Pinpoint the cell where the given text exists, returning its (x, y) midpoint coordinate. 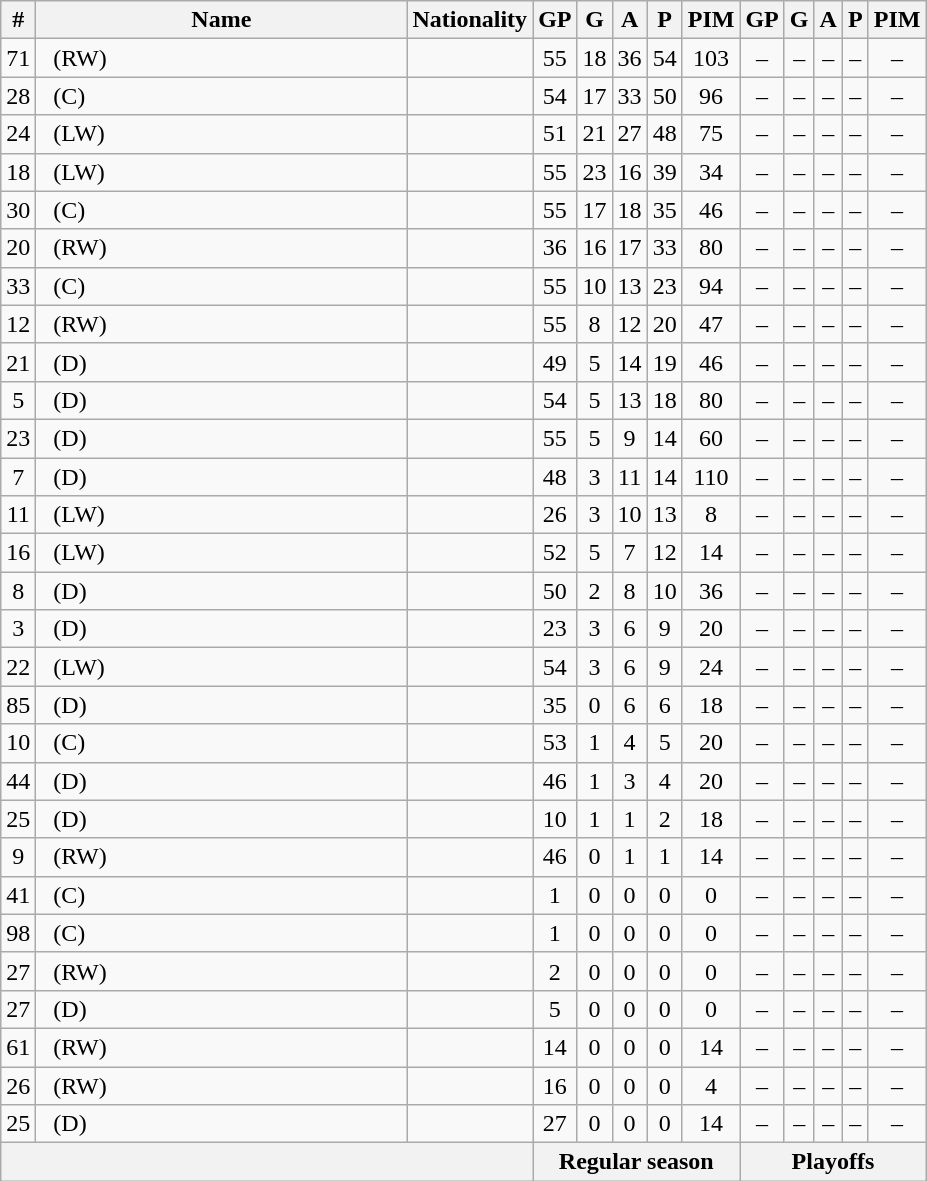
39 (664, 172)
103 (711, 58)
41 (18, 895)
71 (18, 58)
49 (555, 362)
47 (711, 324)
75 (711, 134)
Name (222, 20)
96 (711, 96)
30 (18, 210)
28 (18, 96)
34 (711, 172)
51 (555, 134)
110 (711, 477)
52 (555, 553)
19 (664, 362)
85 (18, 705)
61 (18, 1047)
53 (555, 743)
Playoffs (833, 1162)
Nationality (470, 20)
44 (18, 781)
94 (711, 286)
Regular season (636, 1162)
60 (711, 438)
98 (18, 933)
# (18, 20)
22 (18, 667)
